Locate the cell with the specified text and output its [X, Y] center coordinate. 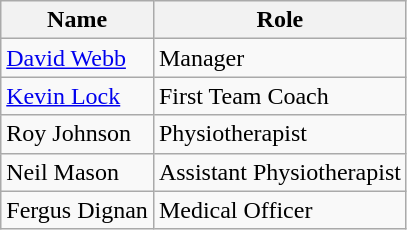
Roy Johnson [78, 134]
First Team Coach [280, 96]
Role [280, 20]
Neil Mason [78, 172]
Medical Officer [280, 210]
Name [78, 20]
David Webb [78, 58]
Manager [280, 58]
Kevin Lock [78, 96]
Assistant Physiotherapist [280, 172]
Physiotherapist [280, 134]
Fergus Dignan [78, 210]
